Search for the cell housing the specified text and yield its [x, y] center coordinate. 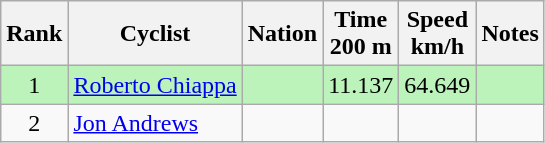
Rank [34, 34]
1 [34, 85]
11.137 [361, 85]
Speedkm/h [438, 34]
Jon Andrews [155, 123]
64.649 [438, 85]
Roberto Chiappa [155, 85]
Time200 m [361, 34]
2 [34, 123]
Cyclist [155, 34]
Nation [282, 34]
Notes [510, 34]
